Identify which cell holds the provided text, then report its [X, Y] central coordinate. 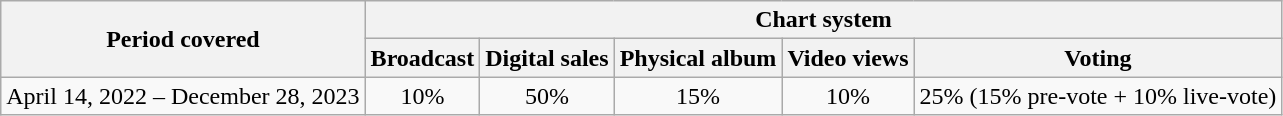
50% [547, 96]
Voting [1098, 58]
25% (15% pre-vote + 10% live-vote) [1098, 96]
Chart system [824, 20]
Broadcast [422, 58]
Physical album [698, 58]
Digital sales [547, 58]
April 14, 2022 – December 28, 2023 [183, 96]
Video views [848, 58]
Period covered [183, 39]
15% [698, 96]
